Determine the (x, y) coordinate at the center of the cell enclosing the given text.  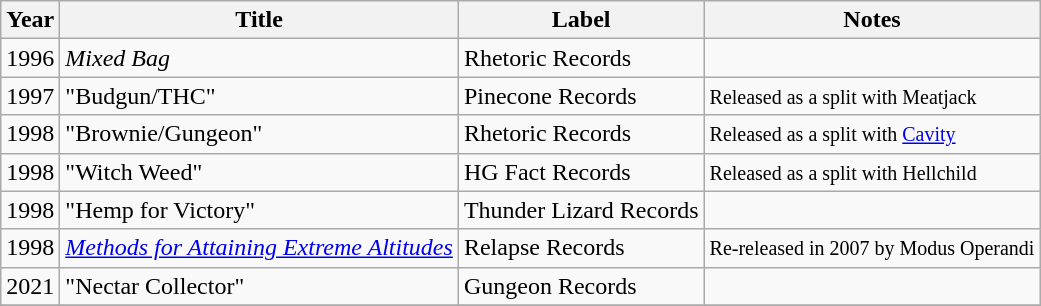
Year (30, 20)
"Brownie/Gungeon" (260, 134)
Label (581, 20)
Pinecone Records (581, 96)
Released as a split with Cavity (872, 134)
Re-released in 2007 by Modus Operandi (872, 248)
Notes (872, 20)
"Hemp for Victory" (260, 210)
Gungeon Records (581, 286)
Mixed Bag (260, 58)
1996 (30, 58)
Released as a split with Meatjack (872, 96)
2021 (30, 286)
Thunder Lizard Records (581, 210)
"Budgun/THC" (260, 96)
Released as a split with Hellchild (872, 172)
"Witch Weed" (260, 172)
Title (260, 20)
1997 (30, 96)
Relapse Records (581, 248)
"Nectar Collector" (260, 286)
Methods for Attaining Extreme Altitudes (260, 248)
HG Fact Records (581, 172)
